Detect which cell encompasses the target text, then output its (X, Y) center coordinate. 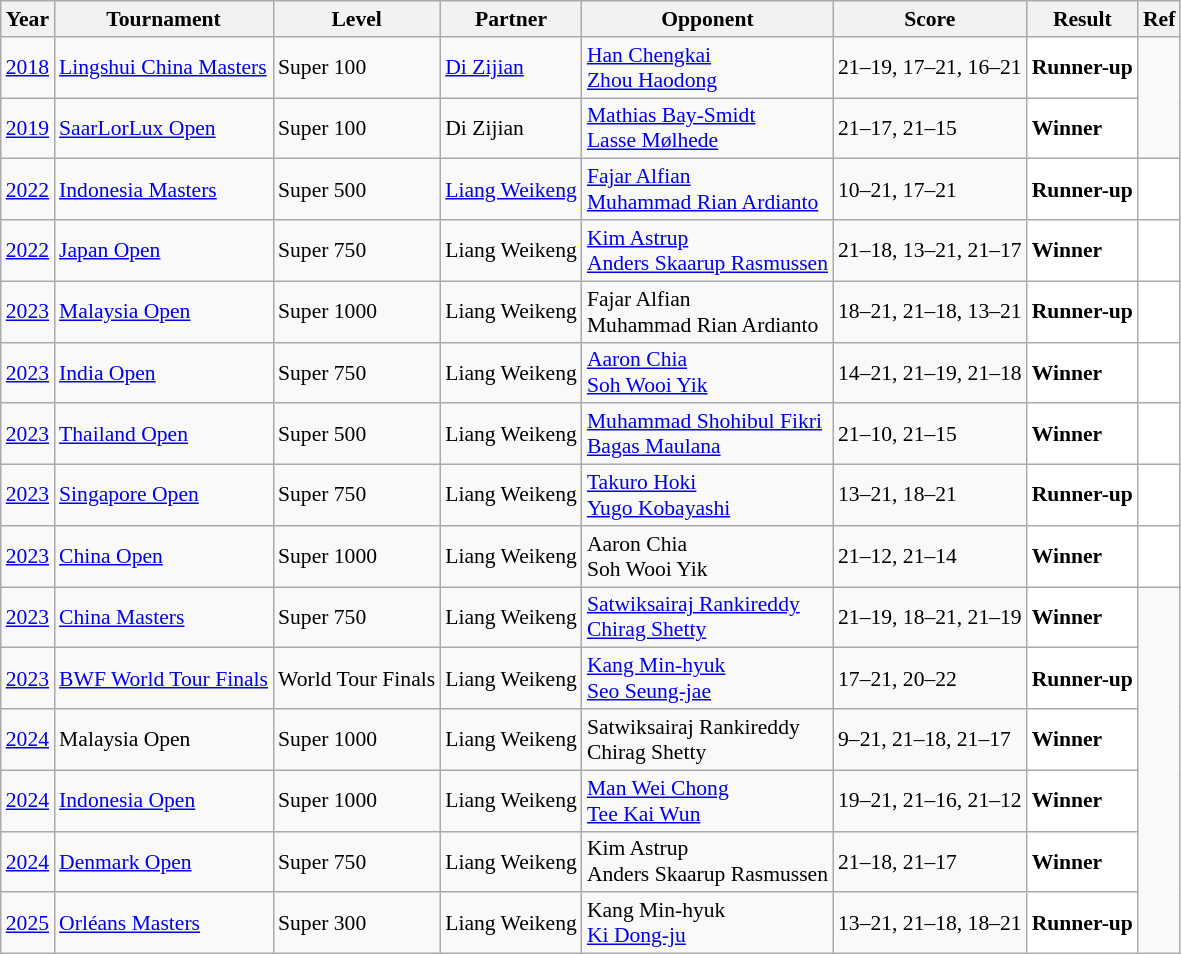
21–19, 17–21, 16–21 (930, 68)
Level (356, 19)
17–21, 20–22 (930, 678)
10–21, 17–21 (930, 190)
21–17, 21–15 (930, 128)
Japan Open (164, 250)
2018 (28, 68)
India Open (164, 372)
Lingshui China Masters (164, 68)
Score (930, 19)
Indonesia Open (164, 800)
Kang Min-hyuk Seo Seung-jae (708, 678)
Mathias Bay-Smidt Lasse Mølhede (708, 128)
2019 (28, 128)
18–21, 21–18, 13–21 (930, 312)
Indonesia Masters (164, 190)
21–18, 13–21, 21–17 (930, 250)
13–21, 21–18, 18–21 (930, 924)
Thailand Open (164, 434)
Super 300 (356, 924)
14–21, 21–19, 21–18 (930, 372)
Singapore Open (164, 496)
21–19, 18–21, 21–19 (930, 618)
21–12, 21–14 (930, 556)
Muhammad Shohibul Fikri Bagas Maulana (708, 434)
21–18, 21–17 (930, 862)
Ref (1159, 19)
Opponent (708, 19)
BWF World Tour Finals (164, 678)
19–21, 21–16, 21–12 (930, 800)
China Masters (164, 618)
China Open (164, 556)
Tournament (164, 19)
Han Chengkai Zhou Haodong (708, 68)
World Tour Finals (356, 678)
9–21, 21–18, 21–17 (930, 740)
Orléans Masters (164, 924)
Takuro Hoki Yugo Kobayashi (708, 496)
21–10, 21–15 (930, 434)
Man Wei Chong Tee Kai Wun (708, 800)
13–21, 18–21 (930, 496)
Kang Min-hyuk Ki Dong-ju (708, 924)
2025 (28, 924)
Denmark Open (164, 862)
Partner (511, 19)
Result (1082, 19)
Year (28, 19)
SaarLorLux Open (164, 128)
